Detect which cell encompasses the target text, then output its [X, Y] center coordinate. 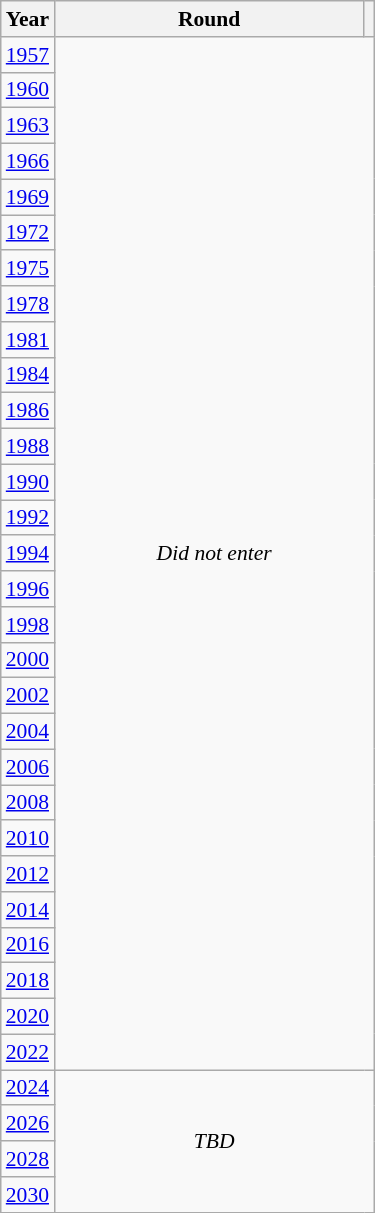
2026 [28, 1124]
2018 [28, 981]
1996 [28, 589]
1972 [28, 233]
Year [28, 19]
1969 [28, 197]
2022 [28, 1052]
2030 [28, 1195]
2024 [28, 1088]
2012 [28, 874]
1984 [28, 375]
2010 [28, 839]
1988 [28, 447]
Round [209, 19]
1994 [28, 554]
1963 [28, 126]
1990 [28, 482]
2014 [28, 910]
1992 [28, 518]
2008 [28, 803]
1986 [28, 411]
1975 [28, 269]
2006 [28, 767]
2020 [28, 1017]
2028 [28, 1159]
2000 [28, 660]
2016 [28, 945]
1957 [28, 55]
1966 [28, 162]
1978 [28, 304]
2002 [28, 696]
TBD [214, 1141]
2004 [28, 732]
Did not enter [214, 554]
1960 [28, 90]
1998 [28, 625]
1981 [28, 340]
